Search for the cell housing the specified text and yield its (X, Y) center coordinate. 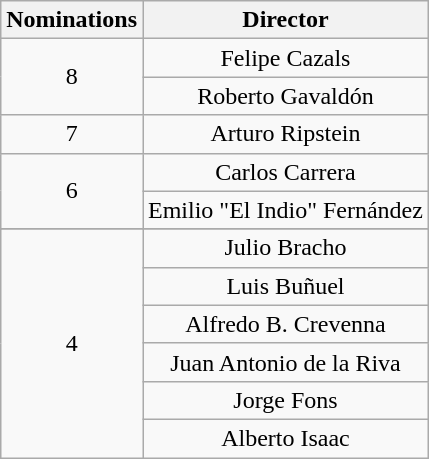
Alfredo B. Crevenna (285, 324)
Carlos Carrera (285, 172)
Roberto Gavaldón (285, 96)
Luis Buñuel (285, 286)
Jorge Fons (285, 400)
4 (72, 343)
Alberto Isaac (285, 438)
Emilio "El Indio" Fernández (285, 210)
8 (72, 77)
Felipe Cazals (285, 58)
Director (285, 20)
6 (72, 191)
Juan Antonio de la Riva (285, 362)
Arturo Ripstein (285, 134)
Nominations (72, 20)
7 (72, 134)
Julio Bracho (285, 248)
